Search for the cell housing the specified text and yield its (x, y) center coordinate. 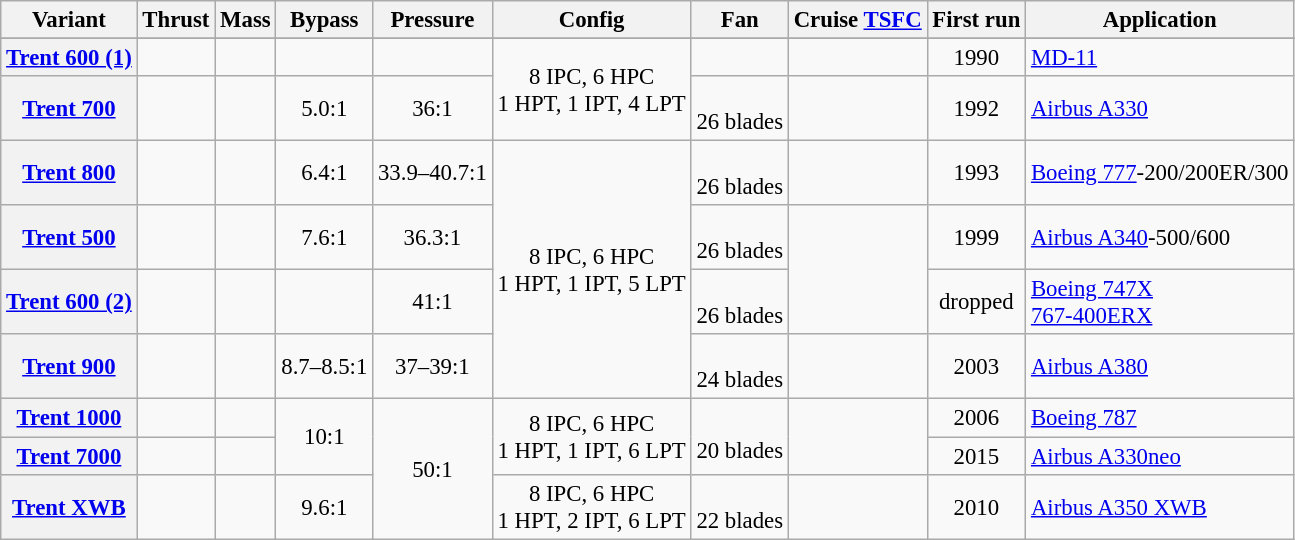
8 IPC, 6 HPC1 HPT, 2 IPT, 6 LPT (592, 506)
9.6:1 (324, 506)
Config (592, 20)
Boeing 787 (1160, 418)
Fan (740, 20)
2003 (976, 366)
Airbus A340-500/600 (1160, 238)
22 blades (740, 506)
24 blades (740, 366)
Boeing 777-200/200ER/300 (1160, 174)
Airbus A380 (1160, 366)
2010 (976, 506)
Application (1160, 20)
Airbus A350 XWB (1160, 506)
Trent 1000 (69, 418)
Trent XWB (69, 506)
33.9–40.7:1 (432, 174)
Airbus A330neo (1160, 456)
Trent 800 (69, 174)
First run (976, 20)
Pressure (432, 20)
Trent 600 (2) (69, 302)
Trent 900 (69, 366)
7.6:1 (324, 238)
1999 (976, 238)
8 IPC, 6 HPC1 HPT, 1 IPT, 6 LPT (592, 436)
Variant (69, 20)
36:1 (432, 108)
Boeing 747X767-400ERX (1160, 302)
Trent 700 (69, 108)
36.3:1 (432, 238)
2015 (976, 456)
Thrust (176, 20)
MD-11 (1160, 58)
37–39:1 (432, 366)
1992 (976, 108)
Trent 7000 (69, 456)
50:1 (432, 469)
2006 (976, 418)
10:1 (324, 436)
Mass (246, 20)
Cruise TSFC (858, 20)
41:1 (432, 302)
20 blades (740, 436)
8.7–8.5:1 (324, 366)
8 IPC, 6 HPC1 HPT, 1 IPT, 5 LPT (592, 270)
Bypass (324, 20)
8 IPC, 6 HPC1 HPT, 1 IPT, 4 LPT (592, 90)
Trent 600 (1) (69, 58)
1993 (976, 174)
Trent 500 (69, 238)
1990 (976, 58)
Airbus A330 (1160, 108)
6.4:1 (324, 174)
dropped (976, 302)
5.0:1 (324, 108)
